Pinpoint the cell where the given text exists, returning its [x, y] midpoint coordinate. 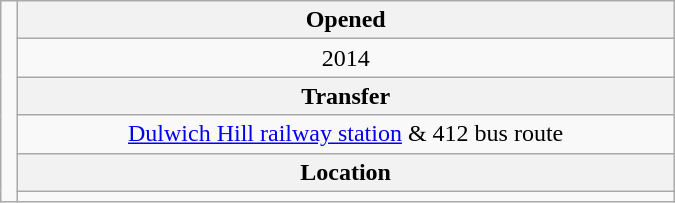
2014 [346, 58]
Opened [346, 20]
Dulwich Hill railway station & 412 bus route [346, 134]
Transfer [346, 96]
Location [346, 172]
